Pinpoint the cell where the given text exists, returning its [x, y] midpoint coordinate. 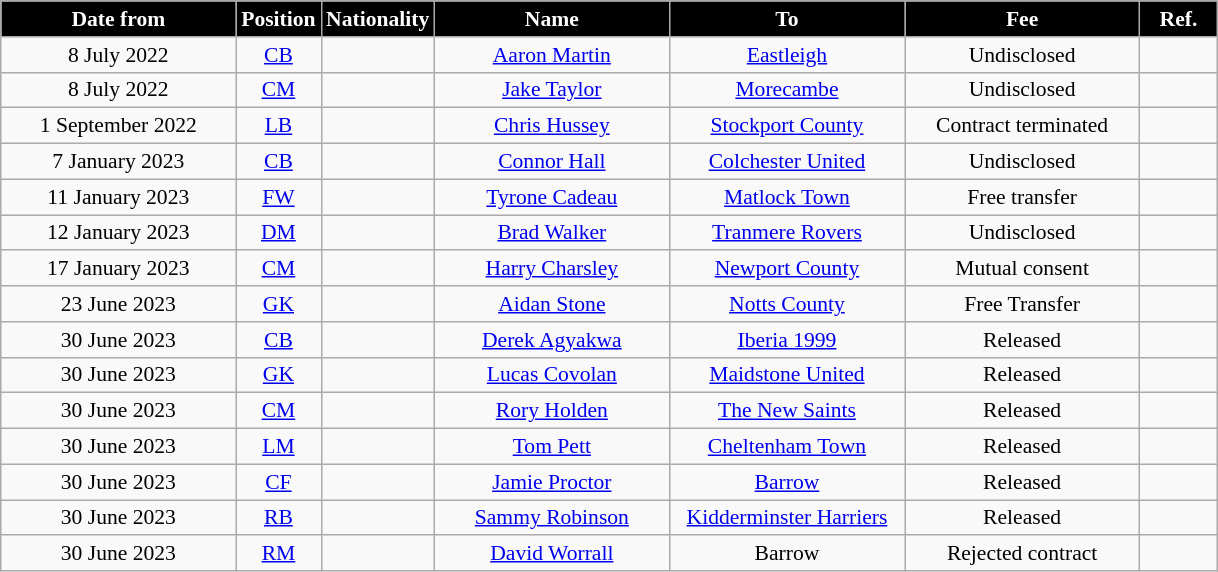
Derek Agyakwa [552, 340]
11 January 2023 [118, 197]
Brad Walker [552, 233]
Tranmere Rovers [786, 233]
CF [278, 482]
Eastleigh [786, 55]
12 January 2023 [118, 233]
Contract terminated [1022, 126]
17 January 2023 [118, 269]
Tyrone Cadeau [552, 197]
Mutual consent [1022, 269]
Stockport County [786, 126]
Aidan Stone [552, 304]
Cheltenham Town [786, 447]
Connor Hall [552, 162]
LM [278, 447]
Kidderminster Harriers [786, 518]
To [786, 19]
1 September 2022 [118, 126]
Morecambe [786, 90]
Maidstone United [786, 375]
FW [278, 197]
Tom Pett [552, 447]
Colchester United [786, 162]
Harry Charsley [552, 269]
Jamie Proctor [552, 482]
Chris Hussey [552, 126]
Rejected contract [1022, 554]
RB [278, 518]
RM [278, 554]
DM [278, 233]
Jake Taylor [552, 90]
Free transfer [1022, 197]
The New Saints [786, 411]
Newport County [786, 269]
7 January 2023 [118, 162]
Rory Holden [552, 411]
Free Transfer [1022, 304]
23 June 2023 [118, 304]
Notts County [786, 304]
Fee [1022, 19]
Iberia 1999 [786, 340]
David Worrall [552, 554]
Aaron Martin [552, 55]
Sammy Robinson [552, 518]
Matlock Town [786, 197]
Ref. [1179, 19]
LB [278, 126]
Date from [118, 19]
Nationality [378, 19]
Position [278, 19]
Lucas Covolan [552, 375]
Name [552, 19]
